Return the [x, y] coordinate for the center point of the cell that contains the specified text.  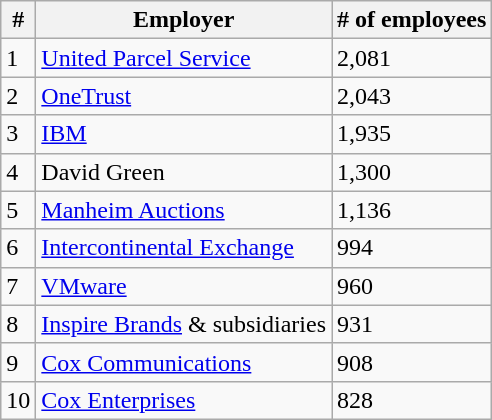
2 [18, 96]
9 [18, 362]
828 [412, 400]
Inspire Brands & subsidiaries [184, 324]
VMware [184, 286]
6 [18, 248]
IBM [184, 134]
3 [18, 134]
1,300 [412, 172]
Cox Communications [184, 362]
David Green [184, 172]
1,136 [412, 210]
994 [412, 248]
Cox Enterprises [184, 400]
960 [412, 286]
5 [18, 210]
United Parcel Service [184, 58]
2,081 [412, 58]
Employer [184, 20]
8 [18, 324]
1 [18, 58]
7 [18, 286]
4 [18, 172]
931 [412, 324]
10 [18, 400]
Manheim Auctions [184, 210]
# [18, 20]
908 [412, 362]
2,043 [412, 96]
OneTrust [184, 96]
# of employees [412, 20]
Intercontinental Exchange [184, 248]
1,935 [412, 134]
